Identify which cell holds the provided text, then report its [X, Y] central coordinate. 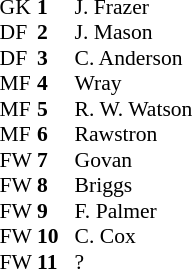
5 [56, 109]
9 [56, 211]
8 [56, 185]
4 [56, 83]
10 [56, 237]
6 [56, 135]
7 [56, 160]
2 [56, 33]
3 [56, 58]
